Identify which cell holds the provided text, then report its [x, y] central coordinate. 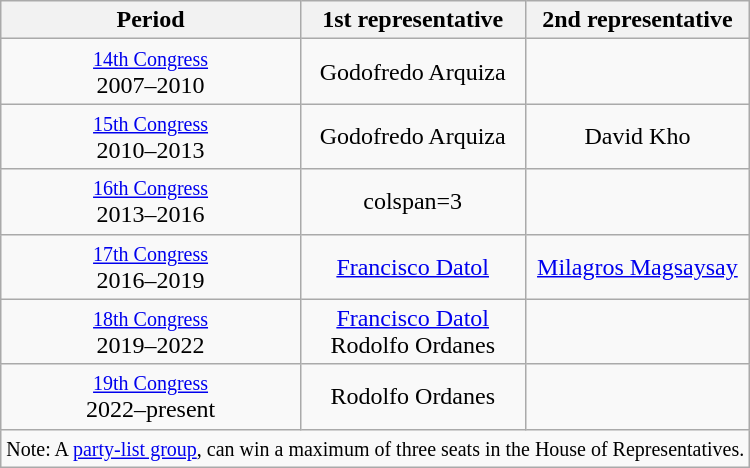
14th Congress2007–2010 [151, 72]
colspan=3 [412, 202]
19th Congress2022–present [151, 396]
David Kho [638, 136]
Francisco DatolRodolfo Ordanes [412, 332]
2nd representative [638, 20]
Note: A party-list group, can win a maximum of three seats in the House of Representatives. [376, 448]
16th Congress2013–2016 [151, 202]
Rodolfo Ordanes [412, 396]
Milagros Magsaysay [638, 266]
18th Congress2019–2022 [151, 332]
17th Congress2016–2019 [151, 266]
15th Congress2010–2013 [151, 136]
Period [151, 20]
Francisco Datol [412, 266]
1st representative [412, 20]
